Pinpoint the cell where the given text exists, returning its (x, y) midpoint coordinate. 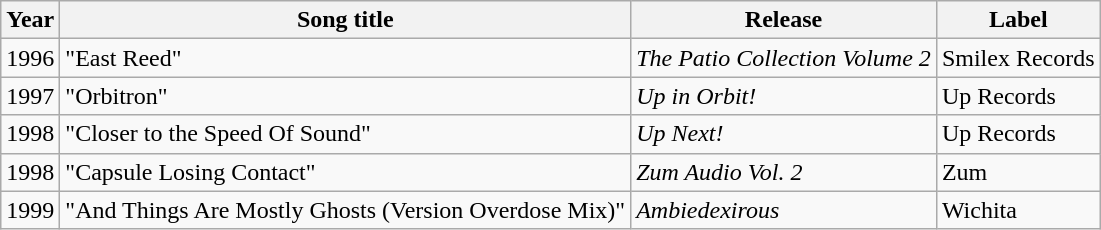
1996 (30, 58)
1997 (30, 96)
Year (30, 20)
Ambiedexirous (784, 210)
Smilex Records (1018, 58)
"Orbitron" (346, 96)
Release (784, 20)
The Patio Collection Volume 2 (784, 58)
"Capsule Losing Contact" (346, 172)
"And Things Are Mostly Ghosts (Version Overdose Mix)" (346, 210)
Up Next! (784, 134)
Up in Orbit! (784, 96)
Zum (1018, 172)
1999 (30, 210)
Label (1018, 20)
"East Reed" (346, 58)
"Closer to the Speed Of Sound" (346, 134)
Song title (346, 20)
Zum Audio Vol. 2 (784, 172)
Wichita (1018, 210)
